Identify which cell holds the provided text, then report its (X, Y) central coordinate. 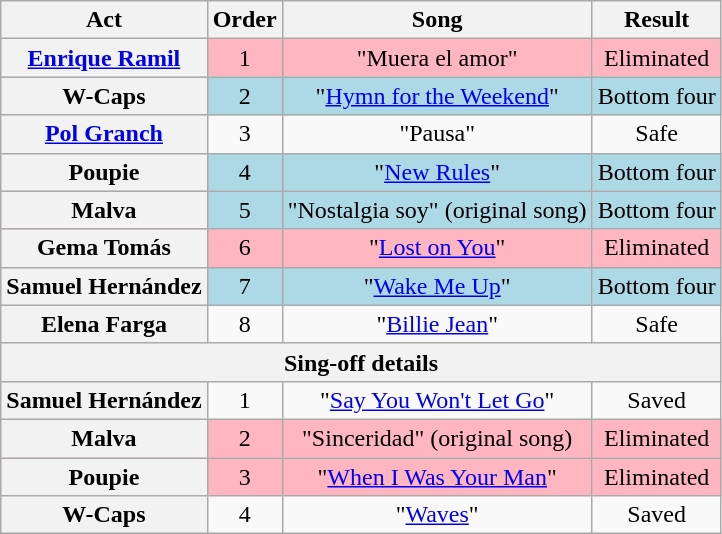
"Billie Jean" (437, 324)
"Wake Me Up" (437, 286)
"Pausa" (437, 134)
6 (244, 248)
Result (656, 20)
Act (104, 20)
5 (244, 210)
"Waves" (437, 515)
"When I Was Your Man" (437, 477)
Enrique Ramil (104, 58)
"Sinceridad" (original song) (437, 438)
Sing-off details (361, 362)
"New Rules" (437, 172)
Song (437, 20)
"Hymn for the Weekend" (437, 96)
"Muera el amor" (437, 58)
"Say You Won't Let Go" (437, 400)
Elena Farga (104, 324)
"Nostalgia soy" (original song) (437, 210)
Order (244, 20)
7 (244, 286)
Pol Granch (104, 134)
"Lost on You" (437, 248)
8 (244, 324)
Gema Tomás (104, 248)
